For the text-containing cell, return its midpoint in [X, Y] coordinate format. 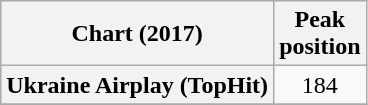
Chart (2017) [138, 34]
Ukraine Airplay (TopHit) [138, 85]
184 [320, 85]
Peakposition [320, 34]
